Determine the [X, Y] coordinate at the center of the cell enclosing the given text.  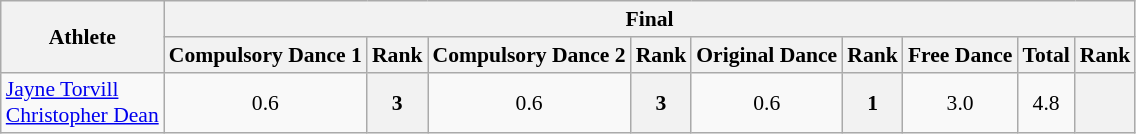
Athlete [82, 36]
Free Dance [960, 55]
Final [650, 19]
4.8 [1046, 102]
3.0 [960, 102]
1 [872, 102]
Total [1046, 55]
Original Dance [766, 55]
Compulsory Dance 1 [266, 55]
Compulsory Dance 2 [530, 55]
Jayne TorvillChristopher Dean [82, 102]
